From the cell containing the given text, extract its center point as (X, Y) coordinate. 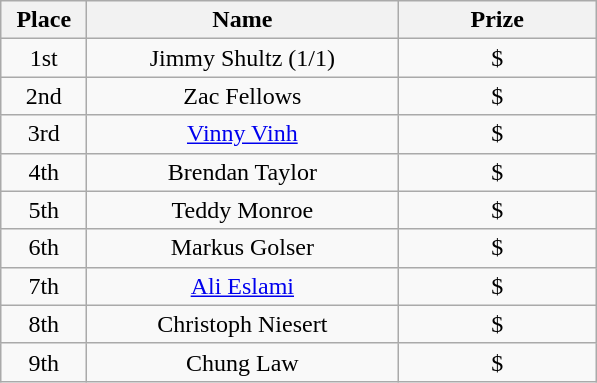
9th (44, 362)
Jimmy Shultz (1/1) (242, 58)
Place (44, 20)
Name (242, 20)
Zac Fellows (242, 96)
Teddy Monroe (242, 210)
Brendan Taylor (242, 172)
Christoph Niesert (242, 324)
5th (44, 210)
Chung Law (242, 362)
Ali Eslami (242, 286)
Markus Golser (242, 248)
7th (44, 286)
Vinny Vinh (242, 134)
3rd (44, 134)
4th (44, 172)
Prize (498, 20)
8th (44, 324)
1st (44, 58)
6th (44, 248)
2nd (44, 96)
